Identify which cell holds the provided text, then report its [X, Y] central coordinate. 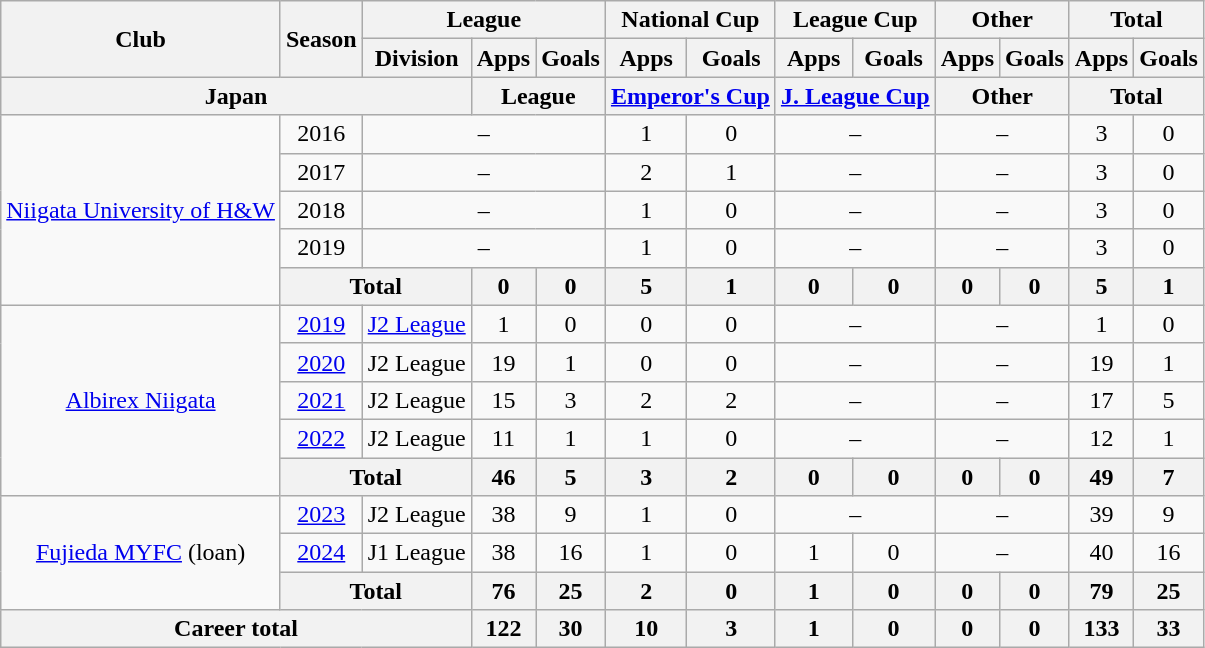
15 [503, 400]
133 [1101, 629]
2022 [321, 438]
2017 [321, 172]
2020 [321, 362]
Japan [236, 96]
Niigata University of H&W [141, 210]
Career total [236, 629]
J1 League [416, 553]
League Cup [855, 20]
Albirex Niigata [141, 400]
11 [503, 438]
2016 [321, 134]
Fujieda MYFC (loan) [141, 553]
J. League Cup [855, 96]
10 [646, 629]
30 [571, 629]
49 [1101, 477]
2018 [321, 210]
46 [503, 477]
Club [141, 39]
79 [1101, 591]
40 [1101, 553]
2024 [321, 553]
76 [503, 591]
122 [503, 629]
Division [416, 58]
17 [1101, 400]
2023 [321, 515]
2021 [321, 400]
12 [1101, 438]
Emperor's Cup [690, 96]
Season [321, 39]
39 [1101, 515]
National Cup [690, 20]
33 [1169, 629]
7 [1169, 477]
